For the text-containing cell, return its midpoint in (x, y) coordinate format. 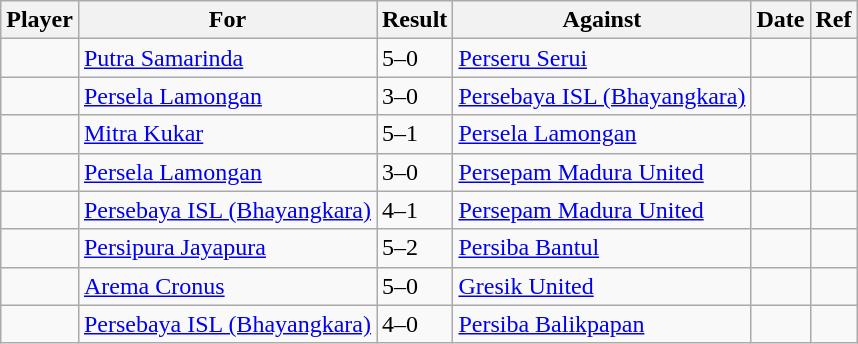
Persipura Jayapura (227, 248)
Against (602, 20)
Gresik United (602, 286)
Persiba Balikpapan (602, 324)
Persiba Bantul (602, 248)
5–2 (414, 248)
Perseru Serui (602, 58)
Ref (834, 20)
Mitra Kukar (227, 134)
4–0 (414, 324)
For (227, 20)
Date (780, 20)
5–1 (414, 134)
Arema Cronus (227, 286)
Result (414, 20)
Putra Samarinda (227, 58)
Player (40, 20)
4–1 (414, 210)
